Find where the given text appears and provide that cell's center as [X, Y] coordinate. 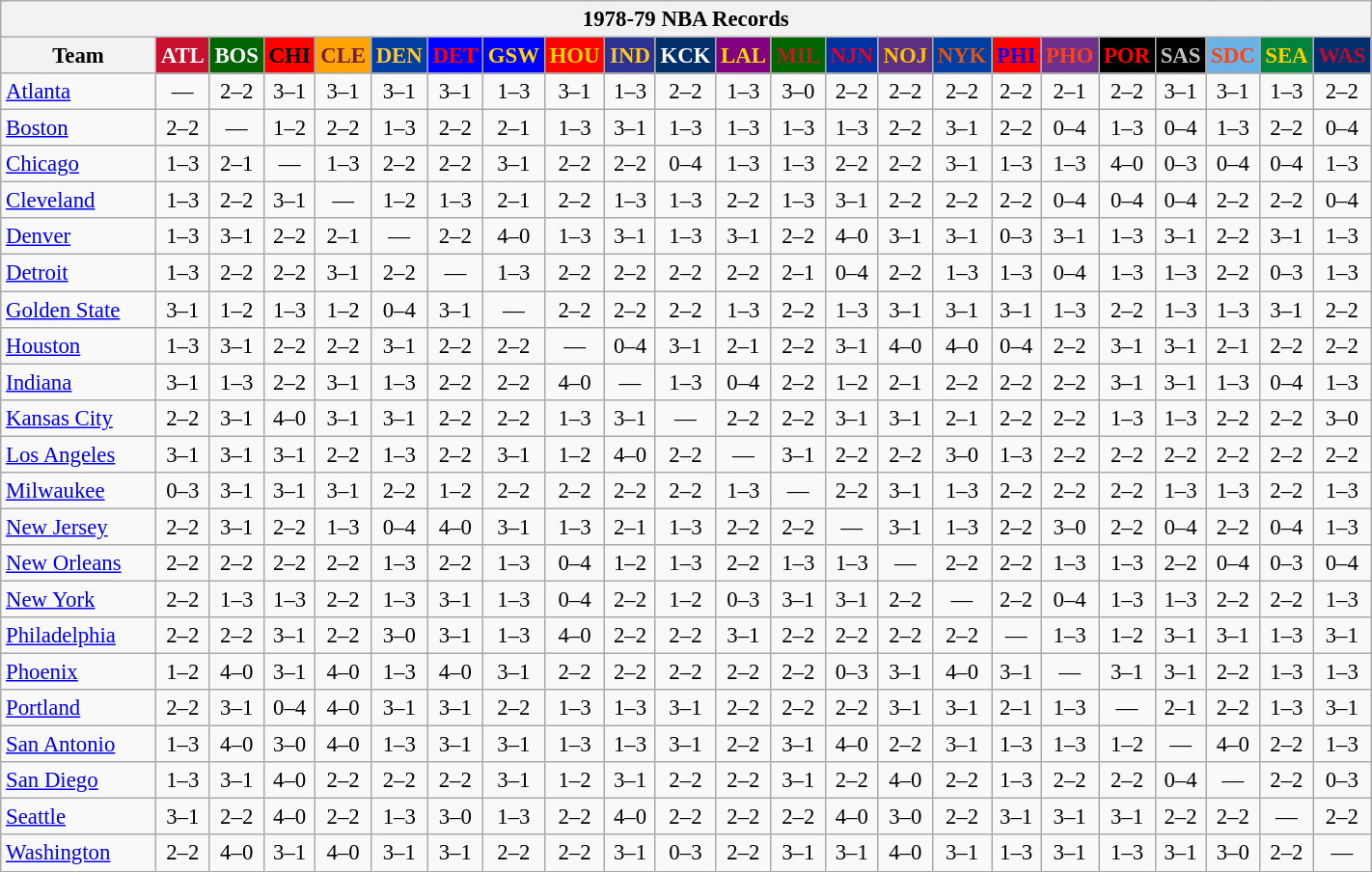
San Diego [79, 780]
New Jersey [79, 527]
GSW [514, 56]
PHI [1017, 56]
SAS [1180, 56]
Philadelphia [79, 636]
Indiana [79, 382]
Milwaukee [79, 491]
IND [630, 56]
Houston [79, 345]
CHI [289, 56]
Seattle [79, 817]
DEN [399, 56]
Denver [79, 236]
ATL [182, 56]
SEA [1287, 56]
Golden State [79, 310]
Portland [79, 708]
Kansas City [79, 418]
Cleveland [79, 201]
Chicago [79, 164]
BOS [236, 56]
NJN [851, 56]
San Antonio [79, 745]
Detroit [79, 273]
LAL [743, 56]
New York [79, 599]
1978-79 NBA Records [686, 19]
HOU [575, 56]
SDC [1233, 56]
NOJ [905, 56]
New Orleans [79, 563]
Boston [79, 128]
KCK [685, 56]
Team [79, 56]
Washington [79, 854]
PHO [1070, 56]
CLE [343, 56]
Phoenix [79, 672]
NYK [961, 56]
MIL [798, 56]
POR [1127, 56]
Atlanta [79, 92]
WAS [1342, 56]
DET [455, 56]
Los Angeles [79, 454]
